Return the [X, Y] coordinate for the center point of the cell that contains the specified text.  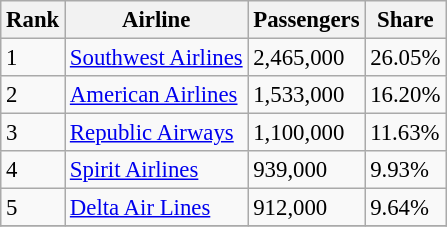
912,000 [306, 208]
Delta Air Lines [156, 208]
3 [33, 133]
Share [406, 20]
4 [33, 170]
Spirit Airlines [156, 170]
1,100,000 [306, 133]
16.20% [406, 95]
26.05% [406, 58]
Airline [156, 20]
1,533,000 [306, 95]
Southwest Airlines [156, 58]
Republic Airways [156, 133]
9.64% [406, 208]
2,465,000 [306, 58]
11.63% [406, 133]
9.93% [406, 170]
939,000 [306, 170]
Rank [33, 20]
1 [33, 58]
Passengers [306, 20]
2 [33, 95]
American Airlines [156, 95]
5 [33, 208]
